From the cell containing the given text, extract its center point as (X, Y) coordinate. 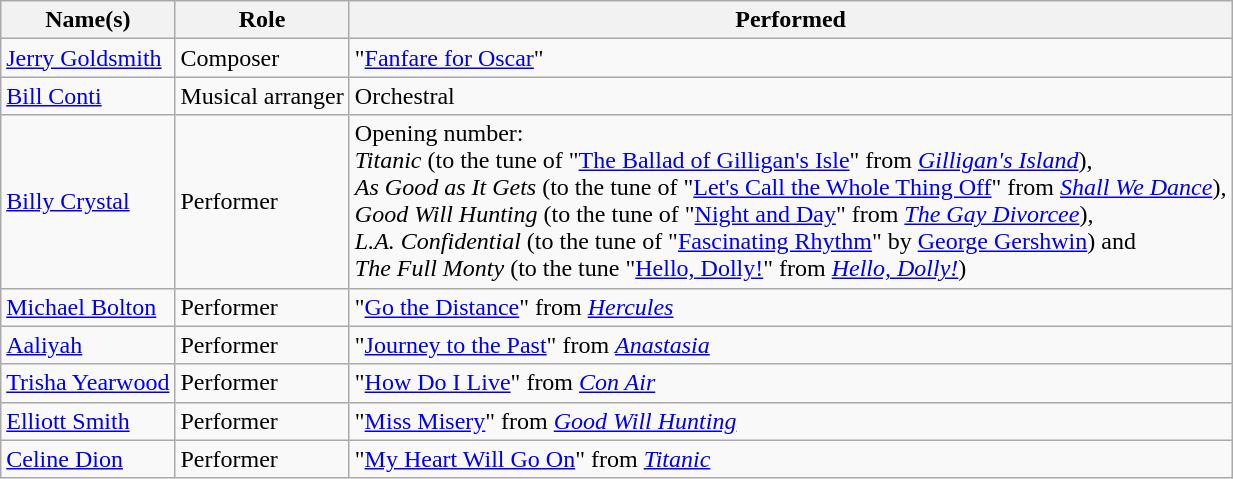
Orchestral (790, 96)
Bill Conti (88, 96)
Trisha Yearwood (88, 383)
Musical arranger (262, 96)
Elliott Smith (88, 421)
Composer (262, 58)
"Go the Distance" from Hercules (790, 307)
Jerry Goldsmith (88, 58)
Celine Dion (88, 459)
"How Do I Live" from Con Air (790, 383)
"Miss Misery" from Good Will Hunting (790, 421)
Role (262, 20)
Aaliyah (88, 345)
Performed (790, 20)
"Fanfare for Oscar" (790, 58)
Michael Bolton (88, 307)
"My Heart Will Go On" from Titanic (790, 459)
Billy Crystal (88, 202)
Name(s) (88, 20)
"Journey to the Past" from Anastasia (790, 345)
